From the cell containing the given text, extract its center point as (x, y) coordinate. 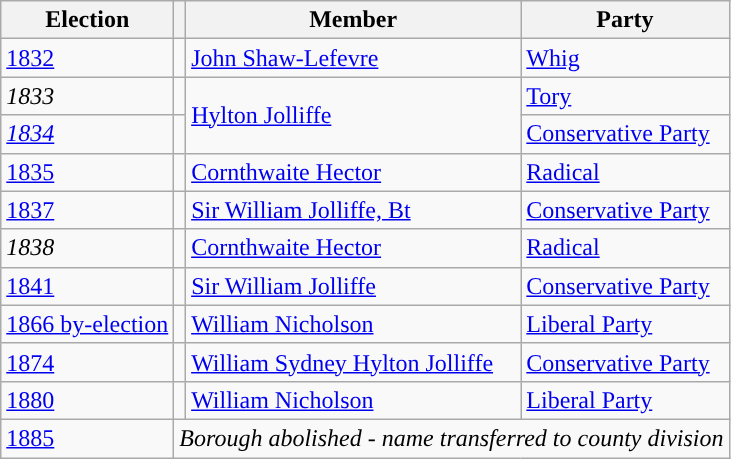
1838 (88, 248)
1832 (88, 58)
Whig (625, 58)
Sir William Jolliffe (354, 286)
Sir William Jolliffe, Bt (354, 210)
1833 (88, 96)
John Shaw-Lefevre (354, 58)
1837 (88, 210)
1874 (88, 362)
1841 (88, 286)
Member (354, 20)
1880 (88, 400)
1885 (88, 438)
Party (625, 20)
1866 by-election (88, 324)
Election (88, 20)
Borough abolished - name transferred to county division (452, 438)
Hylton Jolliffe (354, 115)
1835 (88, 172)
1834 (88, 134)
William Sydney Hylton Jolliffe (354, 362)
Tory (625, 96)
